Output the [x, y] coordinate of the center of the cell containing the given text.  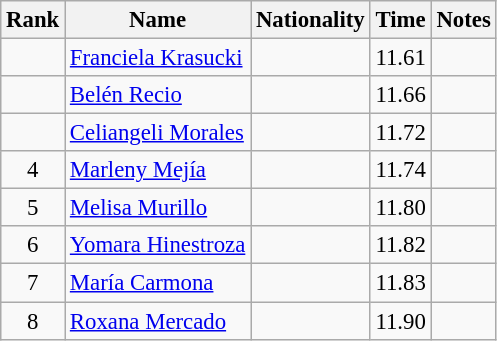
11.66 [400, 95]
11.90 [400, 321]
11.83 [400, 283]
Melisa Murillo [158, 208]
11.80 [400, 208]
6 [33, 245]
Nationality [310, 20]
María Carmona [158, 283]
11.72 [400, 133]
Belén Recio [158, 95]
Yomara Hinestroza [158, 245]
Marleny Mejía [158, 170]
Franciela Krasucki [158, 58]
5 [33, 208]
11.61 [400, 58]
Time [400, 20]
4 [33, 170]
Roxana Mercado [158, 321]
11.82 [400, 245]
Rank [33, 20]
8 [33, 321]
7 [33, 283]
11.74 [400, 170]
Celiangeli Morales [158, 133]
Name [158, 20]
Notes [464, 20]
